Return the [x, y] coordinate for the center point of the cell that contains the specified text.  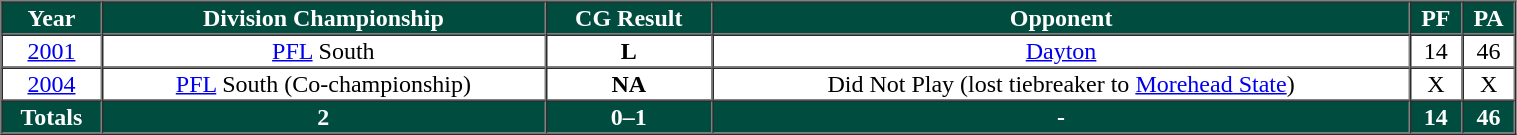
L [628, 50]
2001 [52, 50]
PFL South (Co-championship) [323, 84]
PF [1436, 18]
NA [628, 84]
CG Result [628, 18]
Year [52, 18]
2 [323, 116]
Division Championship [323, 18]
PFL South [323, 50]
PA [1488, 18]
Opponent [1061, 18]
- [1061, 116]
Totals [52, 116]
2004 [52, 84]
Did Not Play (lost tiebreaker to Morehead State) [1061, 84]
Dayton [1061, 50]
0–1 [628, 116]
